Return the [x, y] coordinate for the center point of the cell that contains the specified text.  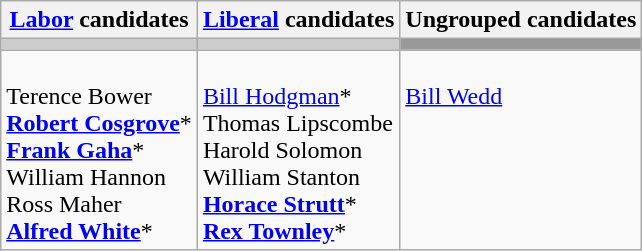
Ungrouped candidates [521, 20]
Liberal candidates [298, 20]
Labor candidates [100, 20]
Bill Hodgman* Thomas Lipscombe Harold Solomon William Stanton Horace Strutt* Rex Townley* [298, 150]
Bill Wedd [521, 150]
Terence Bower Robert Cosgrove* Frank Gaha* William Hannon Ross Maher Alfred White* [100, 150]
